For the text-containing cell, return its midpoint in (X, Y) coordinate format. 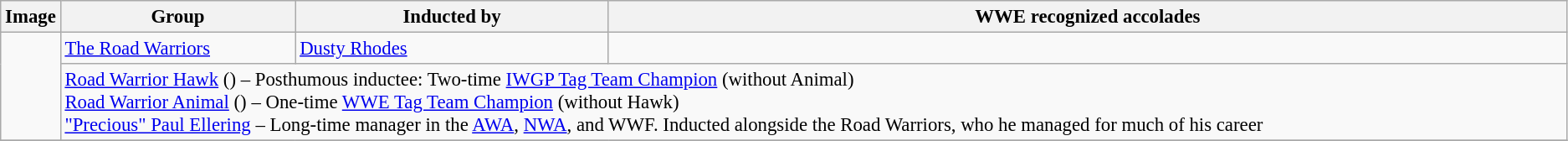
The Road Warriors (177, 49)
WWE recognized accolades (1088, 17)
Inducted by (452, 17)
Dusty Rhodes (452, 49)
Group (177, 17)
Image (30, 17)
